Detect which cell encompasses the target text, then output its [x, y] center coordinate. 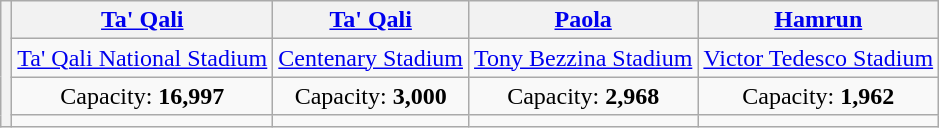
Capacity: 1,962 [818, 96]
Ta' Qali National Stadium [142, 58]
Centenary Stadium [371, 58]
Capacity: 16,997 [142, 96]
Hamrun [818, 20]
Paola [584, 20]
Victor Tedesco Stadium [818, 58]
Capacity: 2,968 [584, 96]
Capacity: 3,000 [371, 96]
Tony Bezzina Stadium [584, 58]
